Search for the cell housing the specified text and yield its (x, y) center coordinate. 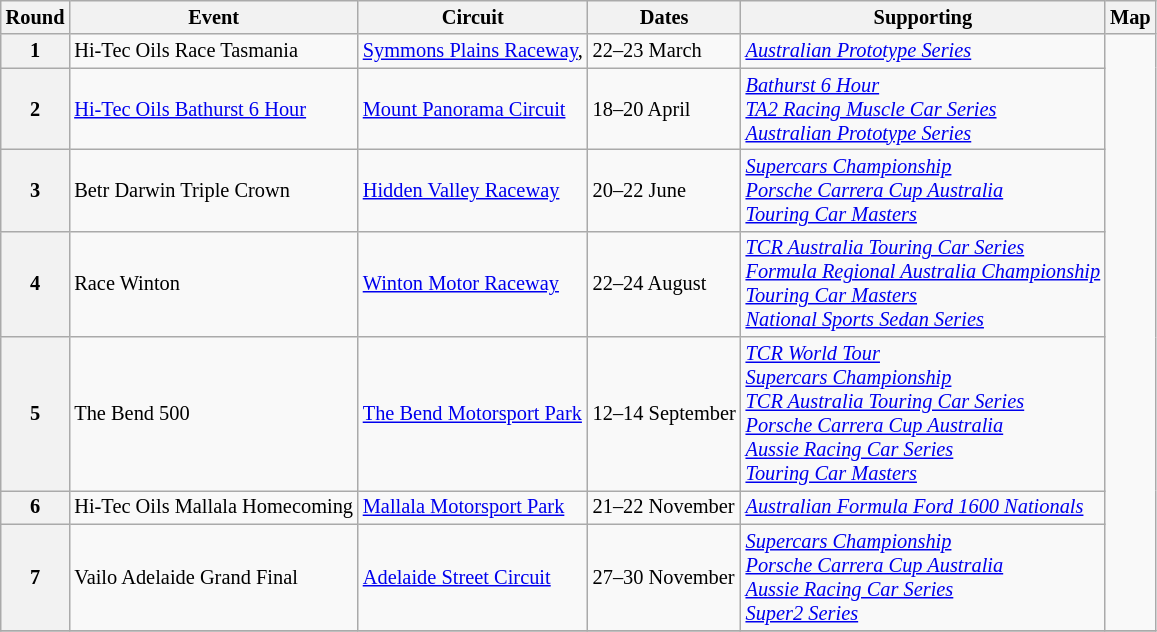
The Bend Motorsport Park (473, 414)
2 (36, 109)
Betr Darwin Triple Crown (214, 190)
5 (36, 414)
Supercars ChampionshipPorsche Carrera Cup AustraliaAussie Racing Car SeriesSuper2 Series (923, 577)
Map (1130, 17)
21–22 November (664, 507)
Mallala Motorsport Park (473, 507)
Hi-Tec Oils Bathurst 6 Hour (214, 109)
Bathurst 6 HourTA2 Racing Muscle Car SeriesAustralian Prototype Series (923, 109)
Supercars ChampionshipPorsche Carrera Cup AustraliaTouring Car Masters (923, 190)
3 (36, 190)
Round (36, 17)
1 (36, 51)
12–14 September (664, 414)
Australian Formula Ford 1600 Nationals (923, 507)
TCR World TourSupercars ChampionshipTCR Australia Touring Car SeriesPorsche Carrera Cup AustraliaAussie Racing Car SeriesTouring Car Masters (923, 414)
22–24 August (664, 284)
Australian Prototype Series (923, 51)
TCR Australia Touring Car SeriesFormula Regional Australia ChampionshipTouring Car MastersNational Sports Sedan Series (923, 284)
Mount Panorama Circuit (473, 109)
Symmons Plains Raceway, (473, 51)
Supporting (923, 17)
Vailo Adelaide Grand Final (214, 577)
6 (36, 507)
Hi-Tec Oils Mallala Homecoming (214, 507)
7 (36, 577)
Race Winton (214, 284)
The Bend 500 (214, 414)
4 (36, 284)
22–23 March (664, 51)
Hidden Valley Raceway (473, 190)
Event (214, 17)
27–30 November (664, 577)
Adelaide Street Circuit (473, 577)
Circuit (473, 17)
20–22 June (664, 190)
Hi-Tec Oils Race Tasmania (214, 51)
Dates (664, 17)
18–20 April (664, 109)
Winton Motor Raceway (473, 284)
